Scan for the cell matching the given text and deliver its [X, Y] coordinate at center. 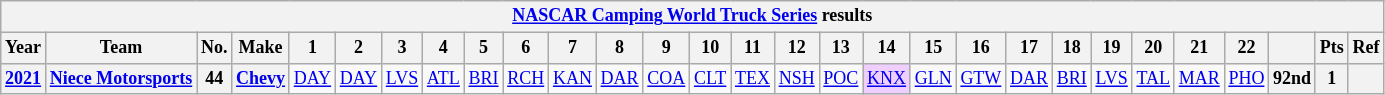
9 [666, 48]
TAL [1153, 78]
3 [402, 48]
12 [796, 48]
NASCAR Camping World Truck Series results [692, 16]
KAN [573, 78]
6 [526, 48]
Ref [1366, 48]
19 [1112, 48]
CLT [710, 78]
7 [573, 48]
17 [1030, 48]
COA [666, 78]
Niece Motorsports [120, 78]
16 [981, 48]
GLN [933, 78]
GTW [981, 78]
2021 [24, 78]
15 [933, 48]
4 [444, 48]
14 [887, 48]
Chevy [261, 78]
2 [358, 48]
POC [841, 78]
ATL [444, 78]
5 [484, 48]
20 [1153, 48]
44 [214, 78]
10 [710, 48]
No. [214, 48]
MAR [1199, 78]
KNX [887, 78]
Team [120, 48]
NSH [796, 78]
Pts [1332, 48]
PHO [1246, 78]
22 [1246, 48]
11 [753, 48]
Year [24, 48]
RCH [526, 78]
TEX [753, 78]
13 [841, 48]
Make [261, 48]
21 [1199, 48]
18 [1072, 48]
92nd [1292, 78]
8 [620, 48]
